Identify which cell holds the provided text, then report its [x, y] central coordinate. 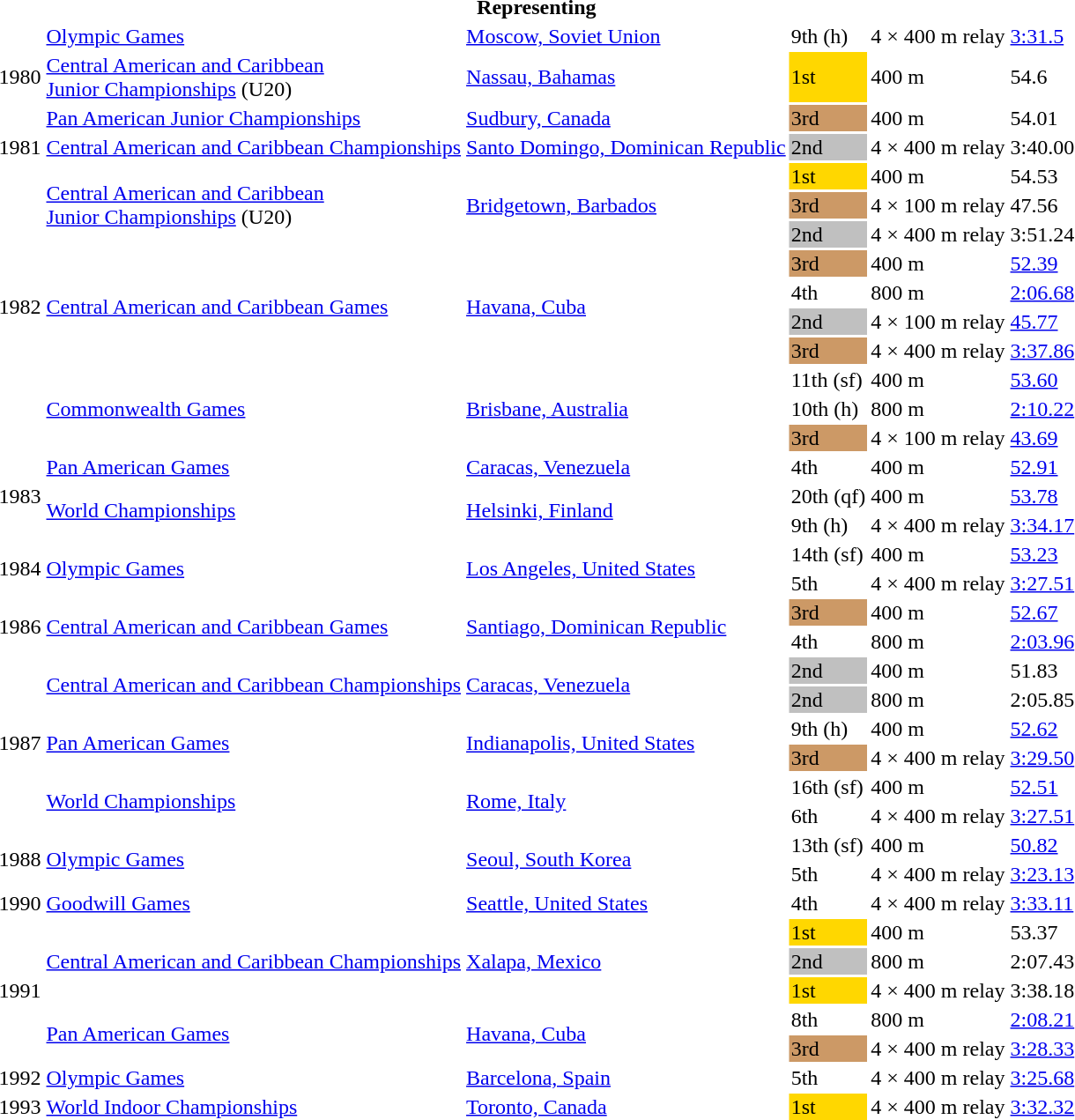
Barcelona, Spain [626, 1078]
Sudbury, Canada [626, 118]
Seoul, South Korea [626, 860]
Santiago, Dominican Republic [626, 627]
Toronto, Canada [626, 1107]
Los Angeles, United States [626, 569]
Goodwill Games [254, 903]
Commonwealth Games [254, 409]
Moscow, Soviet Union [626, 36]
Bridgetown, Barbados [626, 205]
Xalapa, Mexico [626, 961]
Pan American Junior Championships [254, 118]
Santo Domingo, Dominican Republic [626, 147]
14th (sf) [828, 554]
Indianapolis, United States [626, 744]
World Indoor Championships [254, 1107]
8th [828, 1020]
Brisbane, Australia [626, 409]
20th (qf) [828, 496]
Rome, Italy [626, 802]
Seattle, United States [626, 903]
Nassau, Bahamas [626, 78]
13th (sf) [828, 845]
16th (sf) [828, 787]
Helsinki, Finland [626, 511]
10th (h) [828, 409]
6th [828, 816]
11th (sf) [828, 380]
